Find where the given text appears and provide that cell's center as (x, y) coordinate. 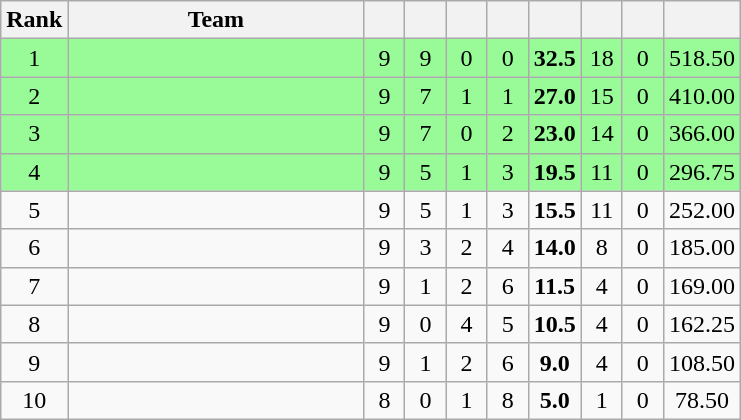
518.50 (702, 58)
252.00 (702, 210)
366.00 (702, 134)
5.0 (554, 400)
15.5 (554, 210)
14.0 (554, 248)
78.50 (702, 400)
15 (602, 96)
32.5 (554, 58)
169.00 (702, 286)
Team (216, 20)
185.00 (702, 248)
11.5 (554, 286)
Rank (34, 20)
18 (602, 58)
19.5 (554, 172)
108.50 (702, 362)
10.5 (554, 324)
9.0 (554, 362)
410.00 (702, 96)
296.75 (702, 172)
14 (602, 134)
23.0 (554, 134)
10 (34, 400)
162.25 (702, 324)
27.0 (554, 96)
